Return the (x, y) coordinate for the center point of the cell that contains the specified text.  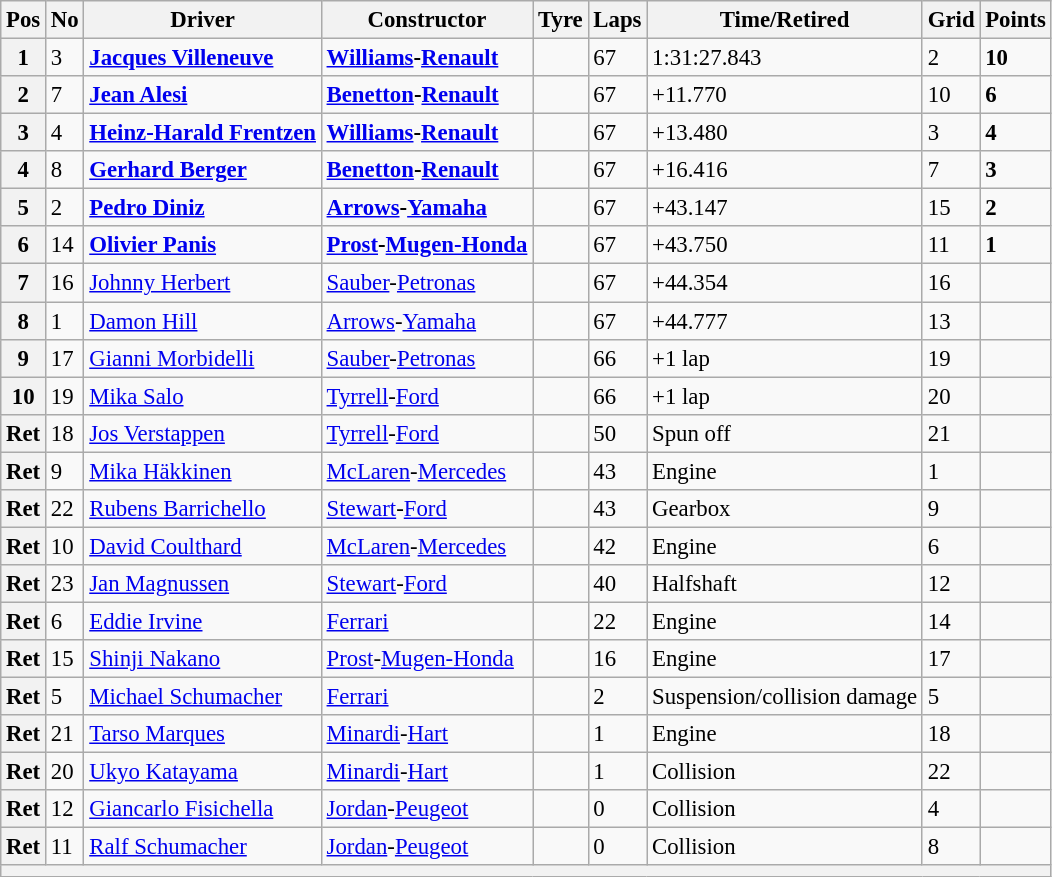
Johnny Herbert (202, 283)
Ukyo Katayama (202, 772)
Rubens Barrichello (202, 509)
Pos (24, 20)
No (65, 20)
+13.480 (785, 133)
Tarso Marques (202, 734)
Ralf Schumacher (202, 847)
Grid (950, 20)
Gearbox (785, 509)
Points (1016, 20)
Gerhard Berger (202, 170)
Time/Retired (785, 20)
Tyre (560, 20)
Suspension/collision damage (785, 697)
Pedro Diniz (202, 208)
+11.770 (785, 95)
1:31:27.843 (785, 58)
Mika Häkkinen (202, 471)
Mika Salo (202, 396)
+43.147 (785, 208)
Jean Alesi (202, 95)
50 (618, 433)
David Coulthard (202, 546)
13 (950, 321)
Olivier Panis (202, 245)
Constructor (426, 20)
Laps (618, 20)
Eddie Irvine (202, 621)
Michael Schumacher (202, 697)
Jos Verstappen (202, 433)
Halfshaft (785, 584)
Gianni Morbidelli (202, 358)
23 (65, 584)
42 (618, 546)
Jan Magnussen (202, 584)
+16.416 (785, 170)
Damon Hill (202, 321)
40 (618, 584)
Driver (202, 20)
Heinz-Harald Frentzen (202, 133)
Shinji Nakano (202, 659)
+43.750 (785, 245)
Giancarlo Fisichella (202, 809)
Jacques Villeneuve (202, 58)
+44.777 (785, 321)
+44.354 (785, 283)
Spun off (785, 433)
